Provide the (X, Y) coordinate of the cell's center where the given text is located.  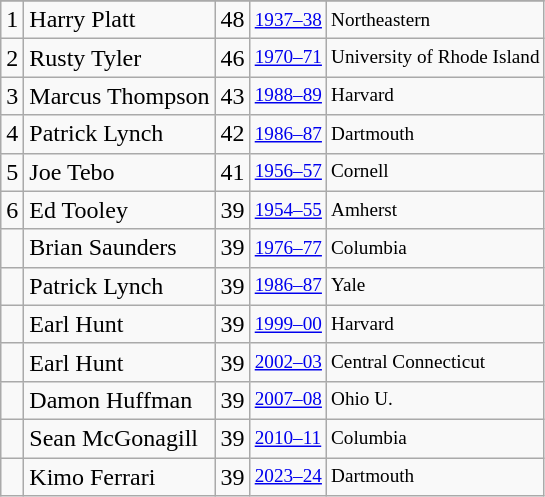
2 (12, 58)
Brian Saunders (120, 248)
Rusty Tyler (120, 58)
1976–77 (288, 248)
Northeastern (435, 20)
1988–89 (288, 96)
41 (232, 172)
2023–24 (288, 477)
1954–55 (288, 210)
2002–03 (288, 362)
2010–11 (288, 438)
Yale (435, 286)
5 (12, 172)
4 (12, 134)
6 (12, 210)
43 (232, 96)
Kimo Ferrari (120, 477)
1956–57 (288, 172)
Ohio U. (435, 400)
1 (12, 20)
3 (12, 96)
42 (232, 134)
Cornell (435, 172)
Central Connecticut (435, 362)
1937–38 (288, 20)
48 (232, 20)
Ed Tooley (120, 210)
1999–00 (288, 324)
Amherst (435, 210)
Marcus Thompson (120, 96)
Damon Huffman (120, 400)
2007–08 (288, 400)
Sean McGonagill (120, 438)
Joe Tebo (120, 172)
University of Rhode Island (435, 58)
1970–71 (288, 58)
Harry Platt (120, 20)
46 (232, 58)
